Scan for the cell matching the given text and deliver its (x, y) coordinate at center. 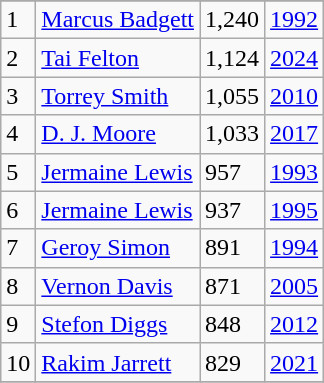
D. J. Moore (118, 134)
7 (18, 248)
8 (18, 286)
1992 (294, 20)
2017 (294, 134)
Vernon Davis (118, 286)
2 (18, 58)
1993 (294, 172)
2021 (294, 362)
3 (18, 96)
957 (232, 172)
2012 (294, 324)
5 (18, 172)
1995 (294, 210)
1994 (294, 248)
Marcus Badgett (118, 20)
1,240 (232, 20)
2005 (294, 286)
9 (18, 324)
937 (232, 210)
1 (18, 20)
Rakim Jarrett (118, 362)
Tai Felton (118, 58)
2024 (294, 58)
848 (232, 324)
2010 (294, 96)
871 (232, 286)
4 (18, 134)
1,055 (232, 96)
1,124 (232, 58)
6 (18, 210)
Stefon Diggs (118, 324)
1,033 (232, 134)
829 (232, 362)
10 (18, 362)
891 (232, 248)
Geroy Simon (118, 248)
Torrey Smith (118, 96)
